Capture the cell that displays the provided text and extract its (X, Y) central coordinate. 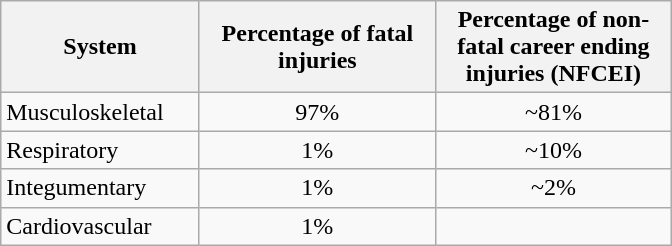
Respiratory (100, 150)
~10% (553, 150)
Percentage of non-fatal career ending injuries (NFCEI) (553, 47)
Cardiovascular (100, 226)
Musculoskeletal (100, 112)
97% (317, 112)
~81% (553, 112)
Integumentary (100, 188)
~2% (553, 188)
System (100, 47)
Percentage of fatal injuries (317, 47)
